Locate the cell with the specified text and output its [x, y] center coordinate. 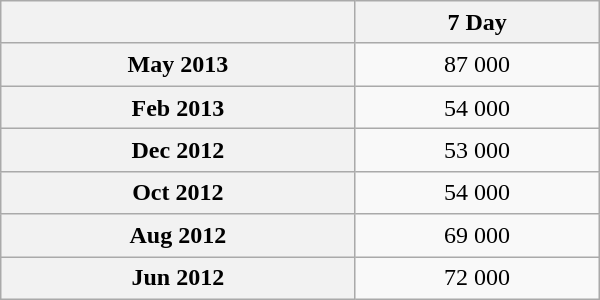
Feb 2013 [178, 108]
Dec 2012 [178, 150]
53 000 [477, 150]
Oct 2012 [178, 192]
May 2013 [178, 64]
72 000 [477, 278]
Aug 2012 [178, 236]
87 000 [477, 64]
Jun 2012 [178, 278]
69 000 [477, 236]
7 Day [477, 22]
